Extract the (x, y) coordinate from the center of the cell holding the provided text.  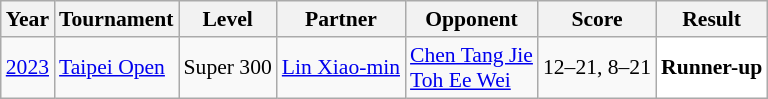
Level (228, 19)
Result (712, 19)
Opponent (472, 19)
Runner-up (712, 68)
Partner (341, 19)
Taipei Open (116, 68)
2023 (28, 68)
Super 300 (228, 68)
Tournament (116, 19)
Lin Xiao-min (341, 68)
Score (597, 19)
Year (28, 19)
12–21, 8–21 (597, 68)
Chen Tang Jie Toh Ee Wei (472, 68)
